From the cell containing the given text, extract its center point as [X, Y] coordinate. 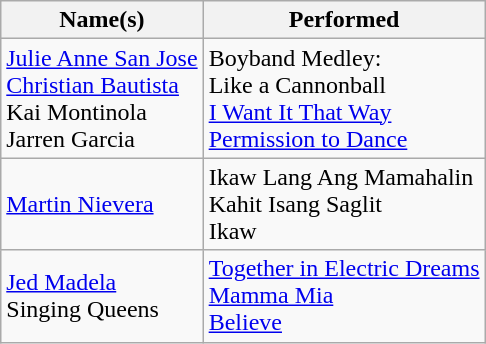
Martin Nievera [102, 204]
Boyband Medley:Like a CannonballI Want It That WayPermission to Dance [344, 98]
Jed MadelaSinging Queens [102, 296]
Performed [344, 20]
Name(s) [102, 20]
Ikaw Lang Ang MamahalinKahit Isang SaglitIkaw [344, 204]
Julie Anne San JoseChristian BautistaKai MontinolaJarren Garcia [102, 98]
Together in Electric DreamsMamma MiaBelieve [344, 296]
